Capture the cell that displays the provided text and extract its (X, Y) central coordinate. 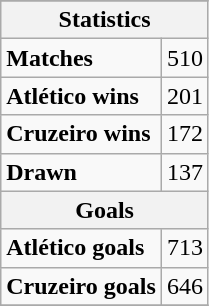
646 (184, 286)
137 (184, 172)
Cruzeiro wins (82, 134)
Cruzeiro goals (82, 286)
713 (184, 248)
Atlético goals (82, 248)
Matches (82, 58)
Drawn (82, 172)
510 (184, 58)
Statistics (105, 20)
172 (184, 134)
Atlético wins (82, 96)
201 (184, 96)
Goals (105, 210)
